Output the [X, Y] coordinate of the center of the cell containing the given text.  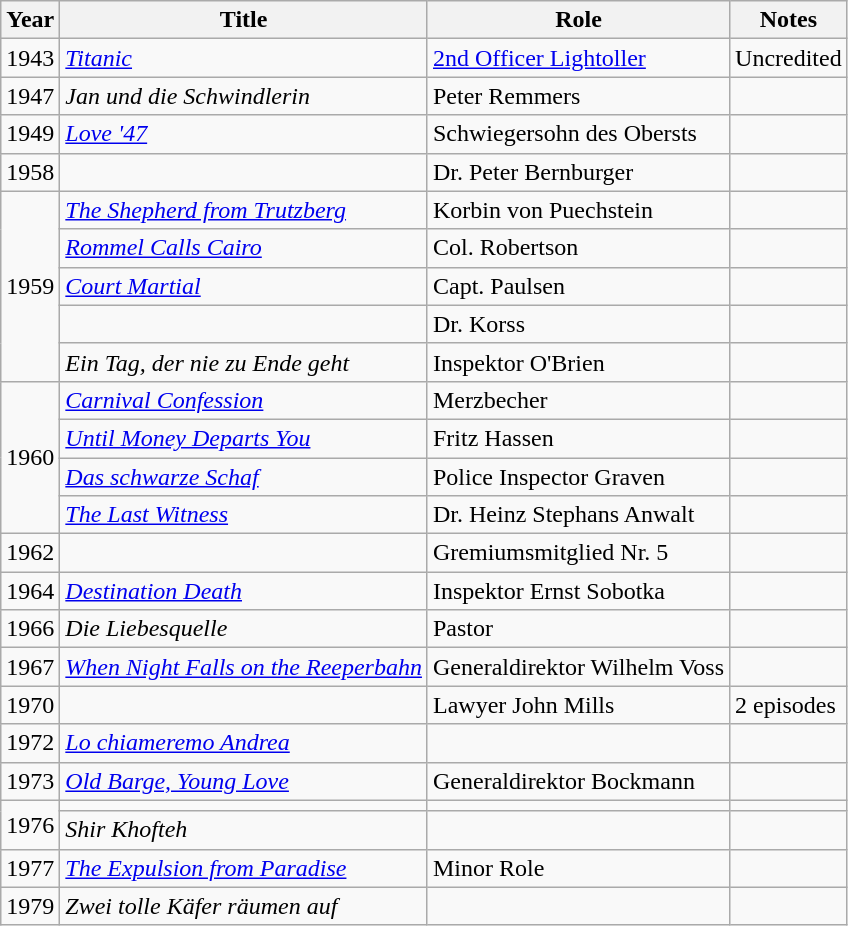
Capt. Paulsen [578, 286]
Court Martial [244, 286]
Korbin von Puechstein [578, 210]
2 episodes [789, 705]
Police Inspector Graven [578, 477]
Love '47 [244, 134]
Title [244, 20]
1962 [30, 553]
Fritz Hassen [578, 438]
Inspektor O'Brien [578, 362]
1966 [30, 629]
Year [30, 20]
The Expulsion from Paradise [244, 868]
1979 [30, 906]
1958 [30, 172]
1947 [30, 96]
1970 [30, 705]
Schwiegersohn des Obersts [578, 134]
1964 [30, 591]
Until Money Departs You [244, 438]
The Shepherd from Trutzberg [244, 210]
Dr. Peter Bernburger [578, 172]
1973 [30, 781]
Generaldirektor Wilhelm Voss [578, 667]
Old Barge, Young Love [244, 781]
Merzbecher [578, 400]
Dr. Korss [578, 324]
1959 [30, 286]
1949 [30, 134]
Jan und die Schwindlerin [244, 96]
Carnival Confession [244, 400]
Lo chiameremo Andrea [244, 743]
1967 [30, 667]
Titanic [244, 58]
Inspektor Ernst Sobotka [578, 591]
Shir Khofteh [244, 830]
Rommel Calls Cairo [244, 248]
1977 [30, 868]
Zwei tolle Käfer räumen auf [244, 906]
1943 [30, 58]
Ein Tag, der nie zu Ende geht [244, 362]
Das schwarze Schaf [244, 477]
1972 [30, 743]
Die Liebesquelle [244, 629]
1960 [30, 457]
Role [578, 20]
The Last Witness [244, 515]
Uncredited [789, 58]
Lawyer John Mills [578, 705]
Pastor [578, 629]
Destination Death [244, 591]
Dr. Heinz Stephans Anwalt [578, 515]
2nd Officer Lightoller [578, 58]
Gremiumsmitglied Nr. 5 [578, 553]
Minor Role [578, 868]
When Night Falls on the Reeperbahn [244, 667]
1976 [30, 824]
Notes [789, 20]
Peter Remmers [578, 96]
Col. Robertson [578, 248]
Generaldirektor Bockmann [578, 781]
